From the cell containing the given text, extract its center point as [X, Y] coordinate. 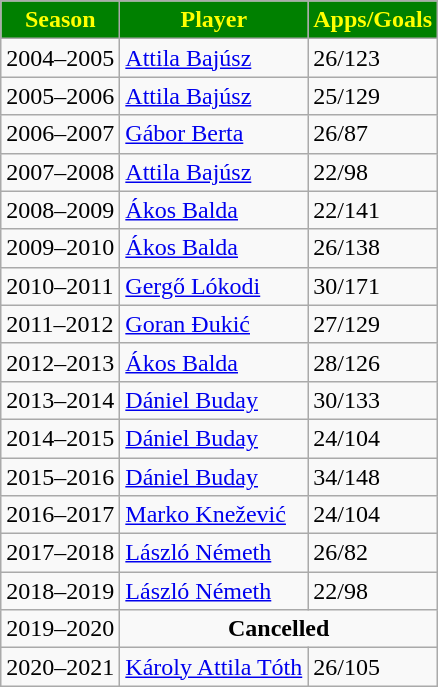
26/87 [373, 134]
2014–2015 [60, 438]
26/123 [373, 58]
2019–2020 [60, 629]
2012–2013 [60, 362]
2009–2010 [60, 248]
2004–2005 [60, 58]
30/171 [373, 286]
27/129 [373, 324]
26/82 [373, 553]
2013–2014 [60, 400]
2007–2008 [60, 172]
Season [60, 20]
Player [214, 20]
2018–2019 [60, 591]
2017–2018 [60, 553]
25/129 [373, 96]
2011–2012 [60, 324]
Goran Đukić [214, 324]
22/141 [373, 210]
2006–2007 [60, 134]
Károly Attila Tóth [214, 667]
2008–2009 [60, 210]
2020–2021 [60, 667]
26/105 [373, 667]
Cancelled [279, 629]
28/126 [373, 362]
2005–2006 [60, 96]
Gábor Berta [214, 134]
Gergő Lókodi [214, 286]
30/133 [373, 400]
34/148 [373, 477]
2015–2016 [60, 477]
Marko Knežević [214, 515]
26/138 [373, 248]
2016–2017 [60, 515]
2010–2011 [60, 286]
Apps/Goals [373, 20]
